Identify which cell holds the provided text, then report its [x, y] central coordinate. 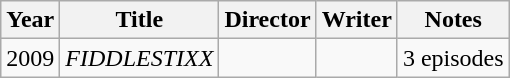
Writer [356, 20]
2009 [30, 58]
Title [140, 20]
Notes [453, 20]
3 episodes [453, 58]
Director [268, 20]
FIDDLESTIXX [140, 58]
Year [30, 20]
